From the cell containing the given text, extract its center point as [X, Y] coordinate. 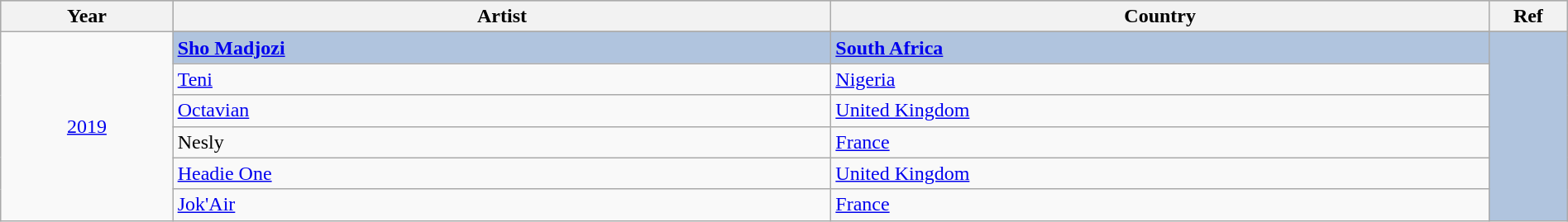
Ref [1528, 17]
Year [87, 17]
Sho Madjozi [502, 48]
Nesly [502, 142]
Teni [502, 79]
Artist [502, 17]
2019 [87, 126]
Jok'Air [502, 205]
Country [1160, 17]
Headie One [502, 173]
Nigeria [1160, 79]
South Africa [1160, 48]
Octavian [502, 111]
